Provide the [X, Y] coordinate of the cell's center where the given text is located.  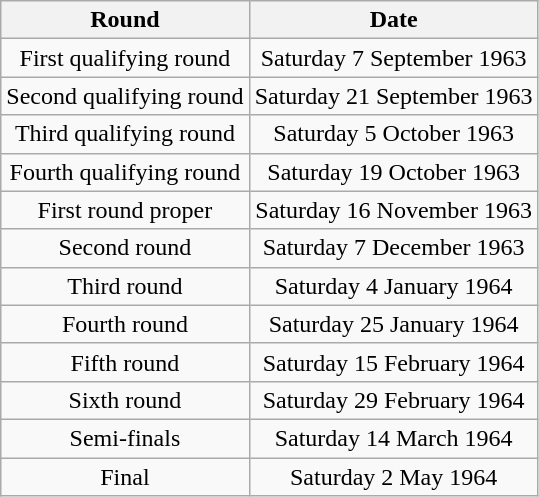
Saturday 7 December 1963 [394, 248]
Saturday 19 October 1963 [394, 172]
Fourth qualifying round [125, 172]
Final [125, 477]
Second qualifying round [125, 96]
Saturday 21 September 1963 [394, 96]
Saturday 5 October 1963 [394, 134]
First qualifying round [125, 58]
Saturday 15 February 1964 [394, 362]
Saturday 2 May 1964 [394, 477]
Third round [125, 286]
Fifth round [125, 362]
Saturday 25 January 1964 [394, 324]
Round [125, 20]
Saturday 4 January 1964 [394, 286]
Saturday 16 November 1963 [394, 210]
Sixth round [125, 400]
Second round [125, 248]
Saturday 14 March 1964 [394, 438]
Fourth round [125, 324]
Date [394, 20]
Saturday 29 February 1964 [394, 400]
Saturday 7 September 1963 [394, 58]
First round proper [125, 210]
Semi-finals [125, 438]
Third qualifying round [125, 134]
